Output the [x, y] coordinate of the center of the cell containing the given text.  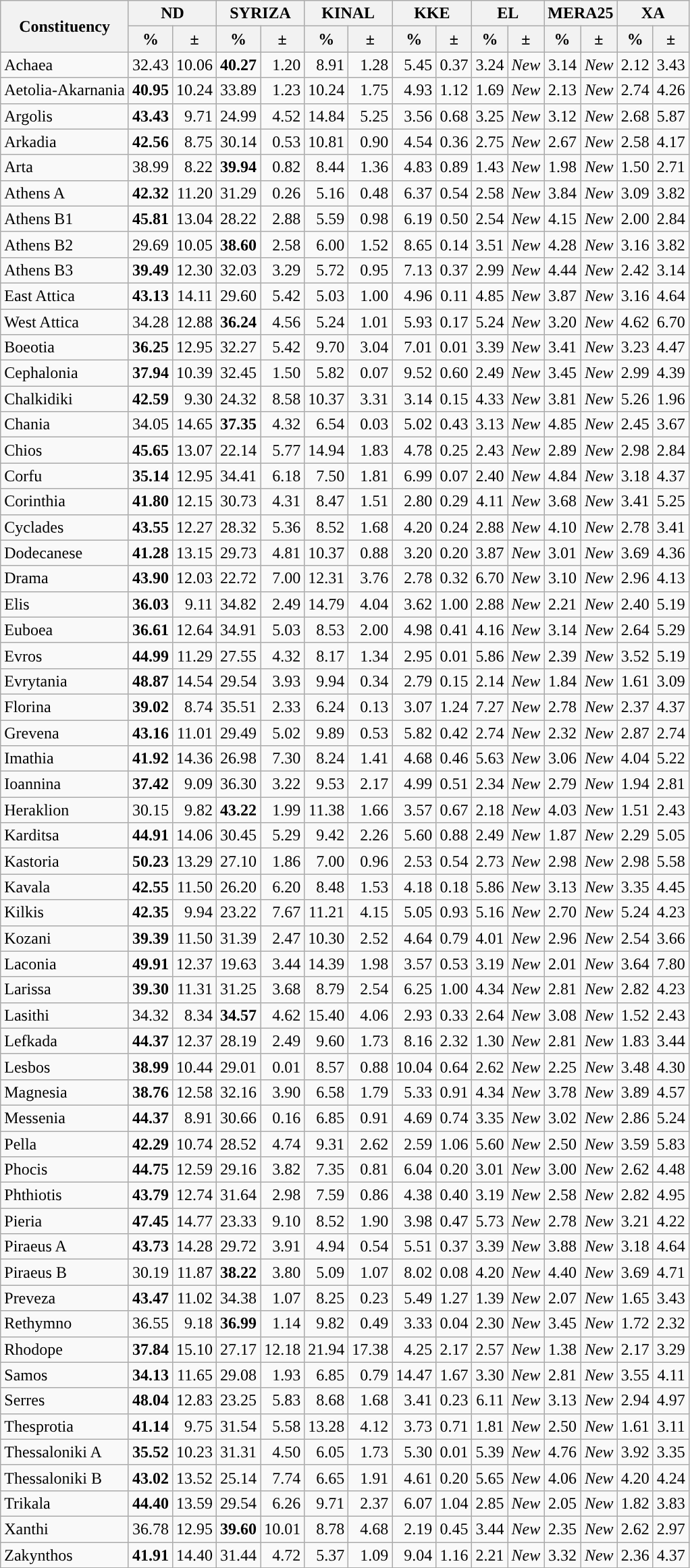
24.32 [239, 399]
4.12 [370, 1426]
0.48 [370, 193]
2.26 [370, 836]
9.60 [327, 1041]
7.59 [327, 1195]
5.63 [490, 759]
4.40 [562, 1272]
Athens B2 [65, 244]
31.39 [239, 938]
1.16 [454, 1555]
West Attica [65, 322]
3.51 [490, 244]
Kastoria [65, 861]
0.95 [370, 270]
21.94 [327, 1349]
11.02 [194, 1298]
34.05 [150, 425]
12.31 [327, 578]
Lefkada [65, 1041]
East Attica [65, 296]
Achaea [65, 65]
32.03 [239, 270]
XA [653, 13]
Cyclades [65, 527]
29.60 [239, 296]
0.68 [454, 116]
Chios [65, 450]
Aetolia-Akarnania [65, 90]
4.97 [671, 1401]
6.20 [282, 887]
44.40 [150, 1503]
8.34 [194, 1015]
2.97 [671, 1529]
12.83 [194, 1401]
6.65 [327, 1478]
2.95 [415, 655]
0.49 [370, 1324]
34.41 [239, 476]
14.39 [327, 964]
11.20 [194, 193]
2.05 [562, 1503]
3.76 [370, 578]
7.67 [282, 913]
42.32 [150, 193]
3.10 [562, 578]
0.40 [454, 1195]
MERA25 [581, 13]
4.39 [671, 373]
4.16 [490, 630]
27.17 [239, 1349]
4.38 [415, 1195]
14.54 [194, 681]
4.56 [282, 322]
1.23 [282, 90]
2.13 [562, 90]
1.20 [282, 65]
4.98 [415, 630]
39.39 [150, 938]
11.31 [194, 990]
2.87 [635, 732]
4.48 [671, 1170]
Constituency [65, 26]
31.44 [239, 1555]
10.74 [194, 1144]
2.57 [490, 1349]
3.98 [415, 1221]
6.00 [327, 244]
12.74 [194, 1195]
13.52 [194, 1478]
8.02 [415, 1272]
14.06 [194, 836]
1.36 [370, 167]
14.84 [327, 116]
2.67 [562, 142]
32.43 [150, 65]
4.22 [671, 1221]
8.58 [282, 399]
2.19 [415, 1529]
6.99 [415, 476]
Athens A [65, 193]
0.67 [454, 810]
43.43 [150, 116]
2.89 [562, 450]
8.74 [194, 707]
6.54 [327, 425]
11.21 [327, 913]
4.45 [671, 887]
1.30 [490, 1041]
2.86 [635, 1118]
11.65 [194, 1375]
13.15 [194, 553]
1.93 [282, 1375]
9.11 [194, 604]
3.56 [415, 116]
3.80 [282, 1272]
31.54 [239, 1426]
27.55 [239, 655]
2.35 [562, 1529]
6.37 [415, 193]
8.24 [327, 759]
39.02 [150, 707]
Imathia [65, 759]
31.31 [239, 1452]
40.27 [239, 65]
2.07 [562, 1298]
0.64 [454, 1066]
38.76 [150, 1092]
8.79 [327, 990]
Grevena [65, 732]
43.13 [150, 296]
2.18 [490, 810]
4.44 [562, 270]
Kozani [65, 938]
KINAL [348, 13]
42.59 [150, 399]
1.86 [282, 861]
Evros [65, 655]
Xanthi [65, 1529]
39.30 [150, 990]
Argolis [65, 116]
14.36 [194, 759]
27.10 [239, 861]
2.12 [635, 65]
9.75 [194, 1426]
29.01 [239, 1066]
3.90 [282, 1092]
32.16 [239, 1092]
45.65 [150, 450]
9.89 [327, 732]
1.79 [370, 1092]
Karditsa [65, 836]
1.91 [370, 1478]
12.15 [194, 502]
7.50 [327, 476]
0.25 [454, 450]
2.39 [562, 655]
3.66 [671, 938]
30.19 [150, 1272]
1.53 [370, 887]
0.18 [454, 887]
7.13 [415, 270]
Corinthia [65, 502]
29.72 [239, 1247]
2.70 [562, 913]
41.91 [150, 1555]
37.94 [150, 373]
EL [508, 13]
8.65 [415, 244]
3.12 [562, 116]
12.27 [194, 527]
5.51 [415, 1247]
Piraeus A [65, 1247]
3.25 [490, 116]
4.47 [671, 348]
8.68 [327, 1401]
9.09 [194, 784]
3.00 [562, 1170]
0.50 [454, 219]
8.44 [327, 167]
28.19 [239, 1041]
1.09 [370, 1555]
4.36 [671, 553]
1.84 [562, 681]
43.47 [150, 1298]
4.95 [671, 1195]
28.32 [239, 527]
Evrytania [65, 681]
29.16 [239, 1170]
48.87 [150, 681]
30.66 [239, 1118]
36.24 [239, 322]
0.03 [370, 425]
6.07 [415, 1503]
6.26 [282, 1503]
3.93 [282, 681]
39.49 [150, 270]
Athens B3 [65, 270]
1.66 [370, 810]
30.15 [150, 810]
5.30 [415, 1452]
9.52 [415, 373]
7.27 [490, 707]
34.82 [239, 604]
43.16 [150, 732]
19.63 [239, 964]
0.47 [454, 1221]
13.29 [194, 861]
0.32 [454, 578]
23.33 [239, 1221]
Cephalonia [65, 373]
3.02 [562, 1118]
24.99 [239, 116]
9.31 [327, 1144]
7.01 [415, 348]
43.22 [239, 810]
14.40 [194, 1555]
2.01 [562, 964]
Larissa [65, 990]
8.57 [327, 1066]
6.24 [327, 707]
0.82 [282, 167]
SYRIZA [261, 13]
12.58 [194, 1092]
8.22 [194, 167]
26.98 [239, 759]
2.75 [490, 142]
7.80 [671, 964]
45.81 [150, 219]
4.28 [562, 244]
38.60 [239, 244]
10.01 [282, 1529]
1.06 [454, 1144]
6.05 [327, 1452]
Laconia [65, 964]
5.26 [635, 399]
4.18 [415, 887]
Florina [65, 707]
1.28 [370, 65]
6.58 [327, 1092]
Rhodope [65, 1349]
Arta [65, 167]
4.57 [671, 1092]
9.10 [282, 1221]
29.49 [239, 732]
Thessaloniki B [65, 1478]
4.61 [415, 1478]
Lasithi [65, 1015]
3.11 [671, 1426]
1.04 [454, 1503]
1.41 [370, 759]
Thesprotia [65, 1426]
Magnesia [65, 1092]
Ioannina [65, 784]
6.19 [415, 219]
0.24 [454, 527]
0.74 [454, 1118]
4.33 [490, 399]
36.61 [150, 630]
2.45 [635, 425]
Rethymno [65, 1324]
41.28 [150, 553]
12.88 [194, 322]
14.94 [327, 450]
3.67 [671, 425]
4.76 [562, 1452]
Elis [65, 604]
43.02 [150, 1478]
4.50 [282, 1452]
Arkadia [65, 142]
3.31 [370, 399]
4.54 [415, 142]
4.13 [671, 578]
Boeotia [65, 348]
43.55 [150, 527]
36.30 [239, 784]
0.16 [282, 1118]
3.22 [282, 784]
8.16 [415, 1041]
1.12 [454, 90]
KKE [432, 13]
3.55 [635, 1375]
31.64 [239, 1195]
1.01 [370, 322]
5.39 [490, 1452]
36.99 [239, 1324]
2.25 [562, 1066]
4.84 [562, 476]
32.27 [239, 348]
15.10 [194, 1349]
0.60 [454, 373]
1.38 [562, 1349]
10.81 [327, 142]
4.96 [415, 296]
ND [172, 13]
3.89 [635, 1092]
2.71 [671, 167]
13.07 [194, 450]
4.93 [415, 90]
0.41 [454, 630]
35.52 [150, 1452]
8.75 [194, 142]
44.99 [150, 655]
0.96 [370, 861]
3.33 [415, 1324]
Chalkidiki [65, 399]
14.65 [194, 425]
36.78 [150, 1529]
48.04 [150, 1401]
0.11 [454, 296]
1.87 [562, 836]
1.96 [671, 399]
4.99 [415, 784]
42.56 [150, 142]
4.81 [282, 553]
10.39 [194, 373]
Corfu [65, 476]
3.52 [635, 655]
0.71 [454, 1426]
28.22 [239, 219]
0.89 [454, 167]
3.08 [562, 1015]
Thessaloniki A [65, 1452]
9.30 [194, 399]
0.46 [454, 759]
3.84 [562, 193]
43.79 [150, 1195]
4.83 [415, 167]
3.21 [635, 1221]
2.80 [415, 502]
39.94 [239, 167]
12.18 [282, 1349]
8.48 [327, 887]
2.36 [635, 1555]
Trikala [65, 1503]
0.17 [454, 322]
3.62 [415, 604]
Serres [65, 1401]
38.22 [239, 1272]
39.60 [239, 1529]
0.34 [370, 681]
0.51 [454, 784]
26.20 [239, 887]
5.72 [327, 270]
4.01 [490, 938]
1.72 [635, 1324]
2.53 [415, 861]
Messenia [65, 1118]
1.69 [490, 90]
8.17 [327, 655]
34.38 [239, 1298]
30.73 [239, 502]
22.14 [239, 450]
7.30 [282, 759]
32.45 [239, 373]
29.08 [239, 1375]
12.03 [194, 578]
7.35 [327, 1170]
0.45 [454, 1529]
31.29 [239, 193]
33.89 [239, 90]
Euboea [65, 630]
14.79 [327, 604]
8.53 [327, 630]
8.25 [327, 1298]
11.01 [194, 732]
3.59 [635, 1144]
6.18 [282, 476]
2.85 [490, 1503]
Phocis [65, 1170]
3.23 [635, 348]
2.94 [635, 1401]
13.28 [327, 1426]
2.33 [282, 707]
40.95 [150, 90]
5.59 [327, 219]
0.81 [370, 1170]
10.30 [327, 938]
2.68 [635, 116]
36.55 [150, 1324]
Heraklion [65, 810]
42.29 [150, 1144]
0.90 [370, 142]
4.69 [415, 1118]
5.45 [415, 65]
0.86 [370, 1195]
34.91 [239, 630]
5.93 [415, 322]
34.13 [150, 1375]
5.37 [327, 1555]
11.38 [327, 810]
47.45 [150, 1221]
25.14 [239, 1478]
14.11 [194, 296]
Preveza [65, 1298]
5.49 [415, 1298]
3.81 [562, 399]
3.88 [562, 1247]
Chania [65, 425]
0.93 [454, 913]
30.14 [239, 142]
2.42 [635, 270]
10.44 [194, 1066]
1.67 [454, 1375]
49.91 [150, 964]
Samos [65, 1375]
1.34 [370, 655]
28.52 [239, 1144]
15.40 [327, 1015]
11.29 [194, 655]
4.52 [282, 116]
5.73 [490, 1221]
3.73 [415, 1426]
14.47 [415, 1375]
23.25 [239, 1401]
Dodecanese [65, 553]
4.30 [671, 1066]
5.22 [671, 759]
Kavala [65, 887]
4.74 [282, 1144]
5.65 [490, 1478]
3.32 [562, 1555]
Athens B1 [65, 219]
14.28 [194, 1247]
7.74 [282, 1478]
9.70 [327, 348]
41.80 [150, 502]
42.55 [150, 887]
3.30 [490, 1375]
14.77 [194, 1221]
3.92 [635, 1452]
Piraeus B [65, 1272]
2.34 [490, 784]
4.78 [415, 450]
0.42 [454, 732]
3.91 [282, 1247]
2.59 [415, 1144]
2.93 [415, 1015]
4.25 [415, 1349]
1.94 [635, 784]
44.75 [150, 1170]
34.28 [150, 322]
44.91 [150, 836]
4.03 [562, 810]
43.90 [150, 578]
35.51 [239, 707]
10.06 [194, 65]
10.23 [194, 1452]
5.09 [327, 1272]
5.33 [415, 1092]
0.08 [454, 1272]
1.65 [635, 1298]
29.73 [239, 553]
41.92 [150, 759]
2.29 [635, 836]
3.78 [562, 1092]
3.83 [671, 1503]
0.36 [454, 142]
6.11 [490, 1401]
4.72 [282, 1555]
36.03 [150, 604]
0.29 [454, 502]
13.04 [194, 219]
12.59 [194, 1170]
29.69 [150, 244]
22.72 [239, 578]
37.42 [150, 784]
Lesbos [65, 1066]
1.14 [282, 1324]
31.25 [239, 990]
12.30 [194, 270]
1.27 [454, 1298]
10.04 [415, 1066]
6.25 [415, 990]
4.24 [671, 1478]
41.14 [150, 1426]
8.78 [327, 1529]
1.82 [635, 1503]
10.05 [194, 244]
4.31 [282, 502]
8.47 [327, 502]
11.87 [194, 1272]
35.14 [150, 476]
4.71 [671, 1272]
9.18 [194, 1324]
0.98 [370, 219]
37.35 [239, 425]
42.35 [150, 913]
5.77 [282, 450]
3.04 [370, 348]
5.36 [282, 527]
3.64 [635, 964]
Drama [65, 578]
3.24 [490, 65]
1.39 [490, 1298]
1.75 [370, 90]
50.23 [150, 861]
Kilkis [65, 913]
0.26 [282, 193]
Phthiotis [65, 1195]
2.52 [370, 938]
37.84 [150, 1349]
9.53 [327, 784]
17.38 [370, 1349]
4.17 [671, 142]
0.04 [454, 1324]
34.57 [239, 1015]
0.13 [370, 707]
36.25 [150, 348]
Pieria [65, 1221]
2.73 [490, 861]
2.30 [490, 1324]
34.32 [150, 1015]
0.33 [454, 1015]
0.14 [454, 244]
9.04 [415, 1555]
4.94 [327, 1247]
13.59 [194, 1503]
4.26 [671, 90]
2.14 [490, 681]
3.07 [415, 707]
6.04 [415, 1170]
23.22 [239, 913]
0.43 [454, 425]
Zakynthos [65, 1555]
1.99 [282, 810]
3.06 [562, 759]
43.73 [150, 1247]
30.45 [239, 836]
12.64 [194, 630]
4.10 [562, 527]
1.24 [454, 707]
5.87 [671, 116]
9.42 [327, 836]
1.90 [370, 1221]
Pella [65, 1144]
2.47 [282, 938]
3.48 [635, 1066]
1.43 [490, 167]
